Return the (x, y) coordinate for the center point of the cell that contains the specified text.  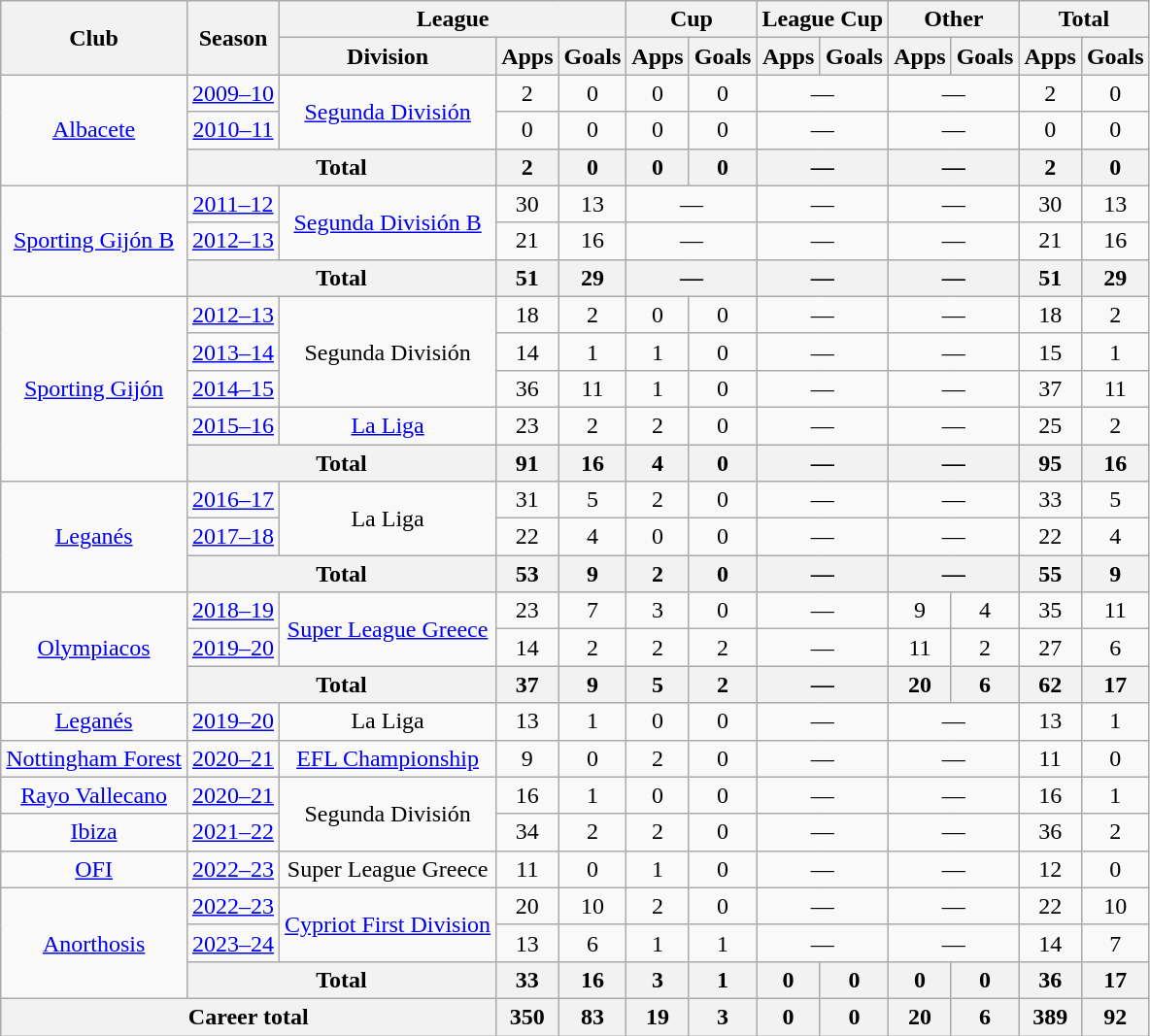
2017–18 (233, 537)
389 (1050, 1017)
Division (389, 56)
Olympiacos (94, 648)
35 (1050, 611)
2011–12 (233, 204)
Segunda División B (389, 222)
Nottingham Forest (94, 758)
62 (1050, 685)
Other (954, 19)
2013–14 (233, 351)
15 (1050, 351)
95 (1050, 463)
2009–10 (233, 93)
91 (527, 463)
Albacete (94, 130)
Anorthosis (94, 943)
34 (527, 832)
2018–19 (233, 611)
OFI (94, 869)
2010–11 (233, 130)
27 (1050, 648)
53 (527, 574)
31 (527, 500)
2023–24 (233, 943)
83 (592, 1017)
2021–22 (233, 832)
Sporting Gijón (94, 388)
EFL Championship (389, 758)
12 (1050, 869)
Sporting Gijón B (94, 241)
2016–17 (233, 500)
Career total (249, 1017)
Cypriot First Division (389, 924)
19 (658, 1017)
2014–15 (233, 388)
Cup (692, 19)
Club (94, 38)
Ibiza (94, 832)
25 (1050, 425)
92 (1115, 1017)
League Cup (823, 19)
2015–16 (233, 425)
League (453, 19)
Season (233, 38)
350 (527, 1017)
Rayo Vallecano (94, 795)
55 (1050, 574)
